Return the (x, y) coordinate for the center point of the cell that contains the specified text.  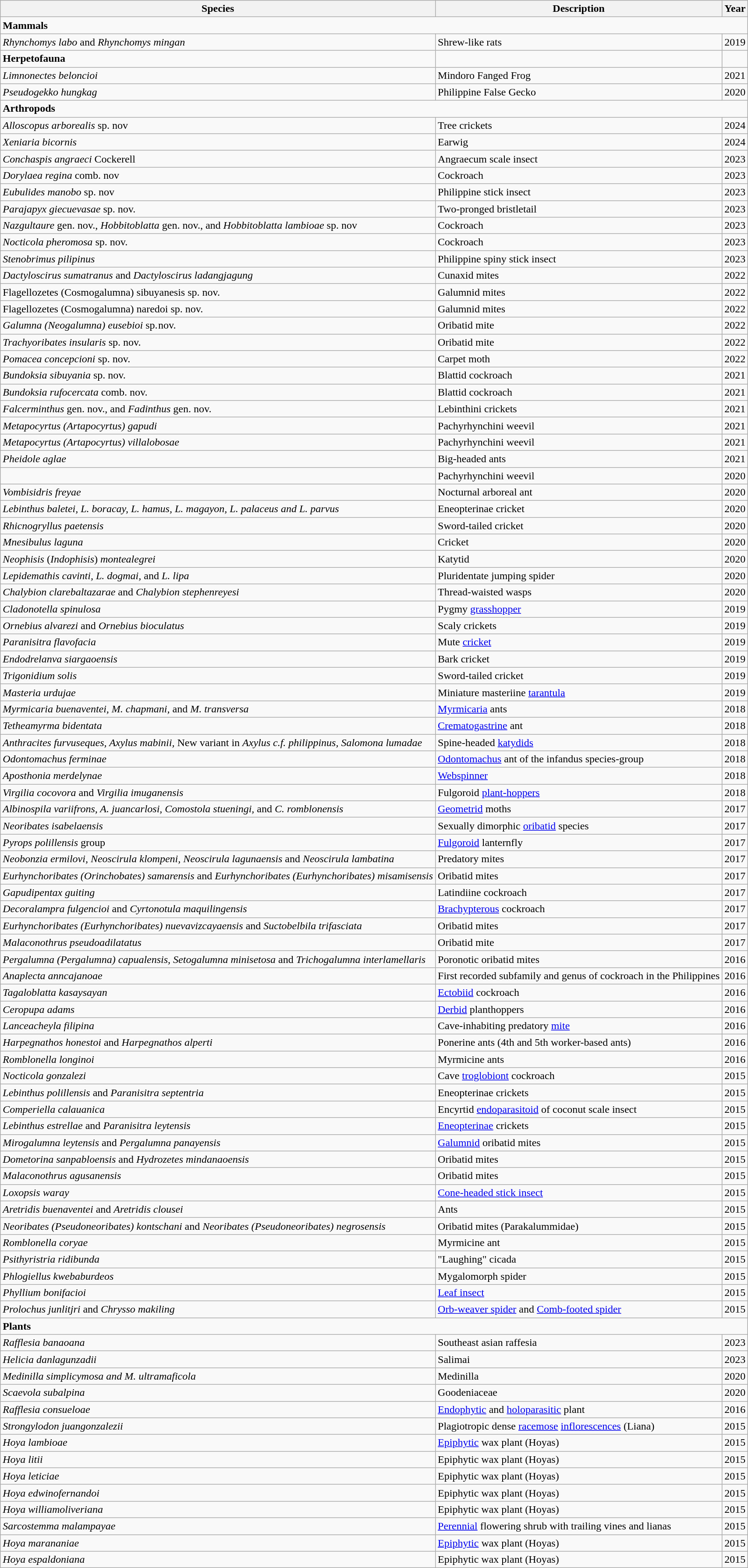
Flagellozetes (Cosmogalumna) naredoi sp. nov. (218, 309)
"Laughing" cicada (579, 1259)
Endophytic and holoparasitic plant (579, 1409)
Plants (374, 1326)
Virgilia cocovora and Virgilia imuganensis (218, 793)
Cricket (579, 542)
Nocticola pheromosa sp. nov. (218, 242)
Herpetofauna (218, 59)
Bundoksia rufocercata comb. nov. (218, 392)
Eubulides manobo sp. nov (218, 192)
Chalybion clarebaltazarae and Chalybion stephenreyesi (218, 592)
Myrmicaria ants (579, 709)
Shrew-like rats (579, 42)
Pyrops polillensis group (218, 842)
Phyllium bonifacioi (218, 1293)
Mammals (374, 25)
Rhicnogryllus paetensis (218, 526)
Predatory mites (579, 859)
Dactyloscirus sumatranus and Dactyloscirus ladangjagung (218, 276)
Nocticola gonzalezi (218, 1076)
Myrmicaria buenaventei, M. chapmani, and M. transversa (218, 709)
Myrmicine ant (579, 1242)
Trigonidium solis (218, 676)
Galumna (Neogalumna) eusebioi sp. nov. (218, 326)
Derbid planthoppers (579, 1009)
Mirogalumna leytensis and Pergalumna panayensis (218, 1143)
Ornebius alvarezi and Ornebius bioculatus (218, 626)
Strongylodon juangonzalezii (218, 1426)
Arthropods (374, 109)
Brachypterous cockroach (579, 909)
Phlogiellus kwebaburdeos (218, 1276)
Katytid (579, 559)
Cladonotella spinulosa (218, 609)
Bundoksia sibuyania sp. nov. (218, 375)
Bark cricket (579, 659)
Two-pronged bristletail (579, 209)
Cave-inhabiting predatory mite (579, 1026)
Spine-headed katydids (579, 743)
Eneopterinae cricket (579, 509)
Hoya litii (218, 1459)
Vombisidris freyae (218, 492)
Philippine False Gecko (579, 92)
Rafflesia banaoana (218, 1343)
Lanceacheyla filipina (218, 1026)
Species (218, 9)
Description (579, 9)
Hoya marananiae (218, 1543)
Hoya espaldoniana (218, 1560)
Neophisis (Indophisis) montealegrei (218, 559)
Mindoro Fanged Frog (579, 75)
Geometrid moths (579, 809)
Nocturnal arboreal ant (579, 492)
Parajapyx giecuevasae sp. nov. (218, 209)
Salimai (579, 1359)
Angraecum scale insect (579, 159)
First recorded subfamily and genus of cockroach in the Philippines (579, 976)
Southeast asian raffesia (579, 1343)
Loxopsis waray (218, 1193)
Latindiine cockroach (579, 892)
Stenobrimus pilipinus (218, 259)
Endodrelanva siargaoensis (218, 659)
Paranisitra flavofacia (218, 642)
Conchaspis angraeci Cockerell (218, 159)
Big-headed ants (579, 459)
Gapudipentax guiting (218, 892)
Lebinthus baletei, L. boracay, L. hamus, L. magayon, L. palaceus and L. parvus (218, 509)
Dometorina sanpabloensis and Hydrozetes mindanaoensis (218, 1159)
Falcerminthus gen. nov., and Fadinthus gen. nov. (218, 409)
Mygalomorph spider (579, 1276)
Ponerine ants (4th and 5th worker-based ants) (579, 1043)
Alloscopus arborealis sp. nov (218, 125)
Flagellozetes (Cosmogalumna) sibuyanesis sp. nov. (218, 292)
Cave troglobiont cockroach (579, 1076)
Goodeniaceae (579, 1393)
Plagiotropic dense racemose inflorescences (Liana) (579, 1426)
Prolochus junlitjri and Chrysso makiling (218, 1310)
Pluridentate jumping spider (579, 576)
Crematogastrine ant (579, 726)
Tagaloblatta kasaysayan (218, 992)
Miniature masteriine tarantula (579, 692)
Thread-waisted wasps (579, 592)
Hoya edwinofernandoi (218, 1493)
Ants (579, 1209)
Philippine spiny stick insect (579, 259)
Pheidole aglae (218, 459)
Ceropupa adams (218, 1009)
Galumnid oribatid mites (579, 1143)
Hoya lambioae (218, 1443)
Malaconothrus pseudoadilatatus (218, 942)
Harpegnathos honestoi and Harpegnathos alperti (218, 1043)
Malaconothrus agusanensis (218, 1176)
Ectobiid cockroach (579, 992)
Xeniaria bicornis (218, 142)
Aposthonia merdelynae (218, 776)
Metapocyrtus (Artapocyrtus) gapudi (218, 425)
Cone-headed stick insect (579, 1193)
Anaplecta anncajanoae (218, 976)
Year (735, 9)
Mnesibulus laguna (218, 542)
Nazgultaure gen. nov., Hobbitoblatta gen. nov., and Hobbitoblatta lambioae sp. nov (218, 226)
Odontomachus ant of the infandus species-group (579, 759)
Romblonella longinoi (218, 1059)
Hoya leticiae (218, 1476)
Pergalumna (Pergalumna) capualensis, Setogalumna minisetosa and Trichogalumna interlamellaris (218, 959)
Neoribates (Pseudoneoribates) kontschani and Neoribates (Pseudoneoribates) negrosensis (218, 1226)
Limnonectes beloncioi (218, 75)
Masteria urdujae (218, 692)
Perennial flowering shrub with trailing vines and lianas (579, 1526)
Oribatid mites (Parakalummidae) (579, 1226)
Mute cricket (579, 642)
Lepidemathis cavinti, L. dogmai, and L. lipa (218, 576)
Lebinthus polillensis and Paranisitra septentria (218, 1093)
Rhynchomys labo and Rhynchomys mingan (218, 42)
Anthracites furvuseques, Axylus mabinii, New variant in Axylus c.f. philippinus, Salomona lumadae (218, 743)
Poronotic oribatid mites (579, 959)
Helicia danlagunzadii (218, 1359)
Fulgoroid plant-hoppers (579, 793)
Comperiella calauanica (218, 1109)
Eurhynchoribates (Orinchobates) samarensis and Eurhynchoribates (Eurhynchoribates) misamisensis (218, 876)
Webspinner (579, 776)
Odontomachus ferminae (218, 759)
Carpet moth (579, 359)
Leaf insect (579, 1293)
Eurhynchoribates (Eurhynchoribates) nuevavizcayaensis and Suctobelbila trifasciata (218, 926)
Neobonzia ermilovi, Neoscirula klompeni, Neoscirula lagunaensis and Neoscirula lambatina (218, 859)
Romblonella coryae (218, 1242)
Albinospila variifrons, A. juancarlosi, Comostola stueningi, and C. romblonensis (218, 809)
Tetheamyrma bidentata (218, 726)
Medinilla (579, 1376)
Pygmy grasshopper (579, 609)
Pomacea concepcioni sp. nov. (218, 359)
Earwig (579, 142)
Encyrtid endoparasitoid of coconut scale insect (579, 1109)
Scaly crickets (579, 626)
Rafflesia consueloae (218, 1409)
Tree crickets (579, 125)
Neoribates isabelaensis (218, 826)
Fulgoroid lanternfly (579, 842)
Decoralampra fulgencioi and Cyrtonotula maquilingensis (218, 909)
Lebinthus estrellae and Paranisitra leytensis (218, 1126)
Sarcostemma malampayae (218, 1526)
Trachyoribates insularis sp. nov. (218, 342)
Sexually dimorphic oribatid species (579, 826)
Pseudogekko hungkag (218, 92)
Medinilla simplicymosa and M. ultramaficola (218, 1376)
Hoya williamoliveriana (218, 1509)
Aretridis buenaventei and Aretridis clousei (218, 1209)
Psithyristria ridibunda (218, 1259)
Myrmicine ants (579, 1059)
Dorylaea regina comb. nov (218, 175)
Philippine stick insect (579, 192)
Scaevola subalpina (218, 1393)
Cunaxid mites (579, 276)
Lebinthini crickets (579, 409)
Orb-weaver spider and Comb-footed spider (579, 1310)
Metapocyrtus (Artapocyrtus) villalobosae (218, 442)
